Extract the [x, y] coordinate from the center of the cell holding the provided text.  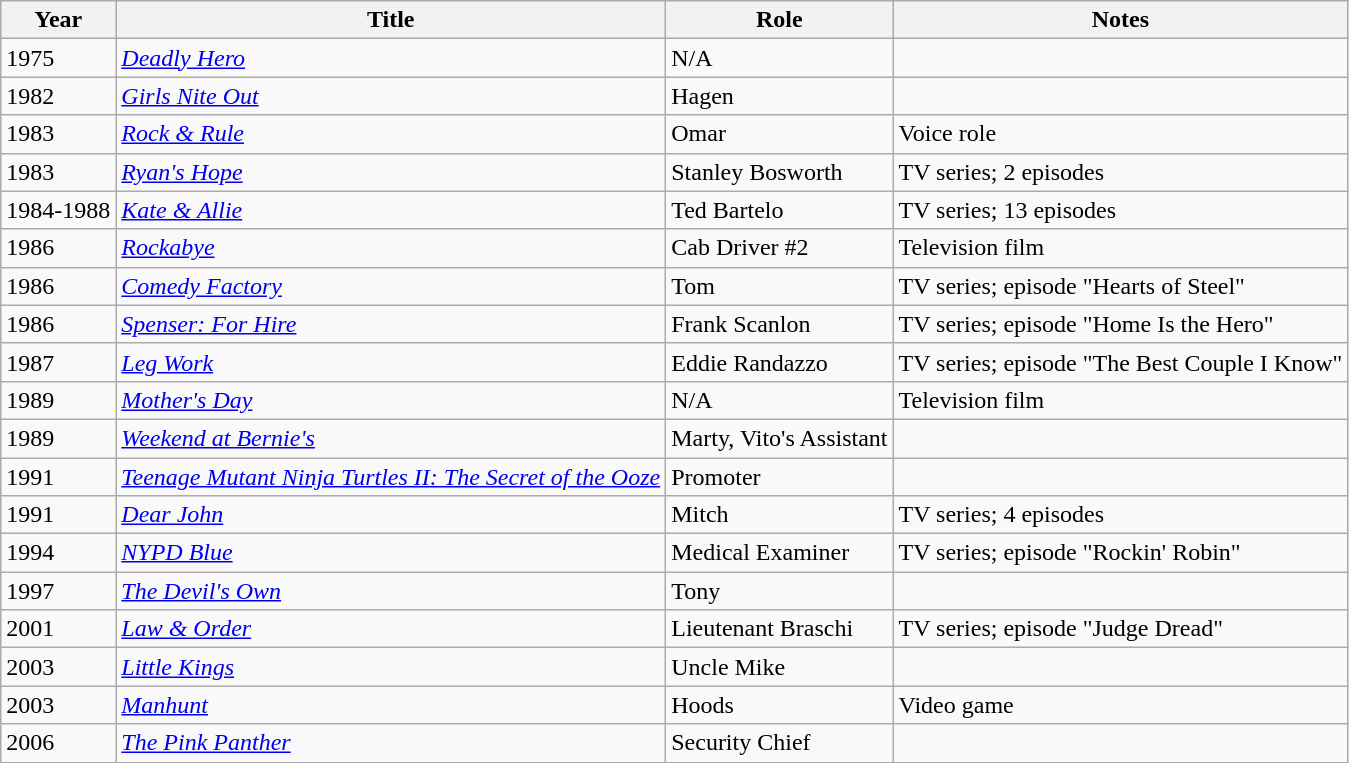
Rockabye [391, 248]
Eddie Randazzo [780, 362]
Comedy Factory [391, 286]
1987 [58, 362]
Manhunt [391, 705]
2001 [58, 629]
Ted Bartelo [780, 210]
1984-1988 [58, 210]
Voice role [1120, 134]
Security Chief [780, 743]
Weekend at Bernie's [391, 438]
Marty, Vito's Assistant [780, 438]
Video game [1120, 705]
Notes [1120, 20]
TV series; episode "Home Is the Hero" [1120, 324]
Girls Nite Out [391, 96]
Frank Scanlon [780, 324]
Cab Driver #2 [780, 248]
Kate & Allie [391, 210]
1982 [58, 96]
Title [391, 20]
TV series; episode "The Best Couple I Know" [1120, 362]
NYPD Blue [391, 553]
The Devil's Own [391, 591]
TV series; episode "Hearts of Steel" [1120, 286]
1997 [58, 591]
TV series; 2 episodes [1120, 172]
2006 [58, 743]
TV series; 4 episodes [1120, 515]
TV series; episode "Rockin' Robin" [1120, 553]
Promoter [780, 477]
Tony [780, 591]
Lieutenant Braschi [780, 629]
Ryan's Hope [391, 172]
Role [780, 20]
Hagen [780, 96]
Uncle Mike [780, 667]
Year [58, 20]
1994 [58, 553]
The Pink Panther [391, 743]
Mitch [780, 515]
Omar [780, 134]
Stanley Bosworth [780, 172]
Little Kings [391, 667]
TV series; 13 episodes [1120, 210]
Teenage Mutant Ninja Turtles II: The Secret of the Ooze [391, 477]
TV series; episode "Judge Dread" [1120, 629]
Rock & Rule [391, 134]
Deadly Hero [391, 58]
Leg Work [391, 362]
Spenser: For Hire [391, 324]
1975 [58, 58]
Tom [780, 286]
Mother's Day [391, 400]
Hoods [780, 705]
Law & Order [391, 629]
Medical Examiner [780, 553]
Dear John [391, 515]
